Scan for the cell matching the given text and deliver its (X, Y) coordinate at center. 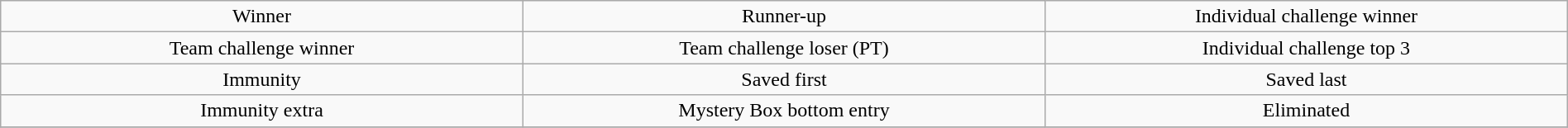
Immunity extra (262, 111)
Winner (262, 17)
Mystery Box bottom entry (784, 111)
Individual challenge top 3 (1307, 48)
Team challenge winner (262, 48)
Runner-up (784, 17)
Saved last (1307, 79)
Immunity (262, 79)
Eliminated (1307, 111)
Team challenge loser (PT) (784, 48)
Saved first (784, 79)
Individual challenge winner (1307, 17)
